Detect which cell encompasses the target text, then output its (x, y) center coordinate. 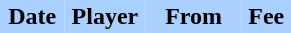
Player (106, 16)
Date (32, 16)
From (194, 16)
Fee (266, 16)
